For the text-containing cell, return its midpoint in (x, y) coordinate format. 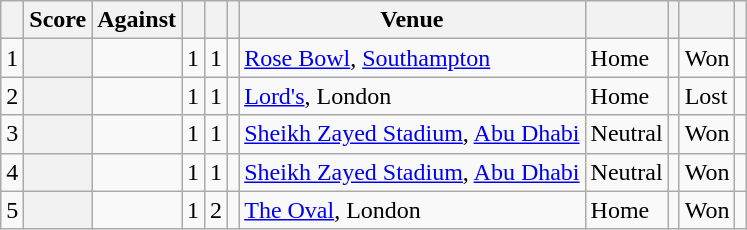
Lord's, London (412, 96)
Rose Bowl, Southampton (412, 58)
Against (137, 20)
Score (58, 20)
5 (12, 210)
4 (12, 172)
3 (12, 134)
Venue (412, 20)
The Oval, London (412, 210)
Lost (707, 96)
